Find where the given text appears and provide that cell's center as (X, Y) coordinate. 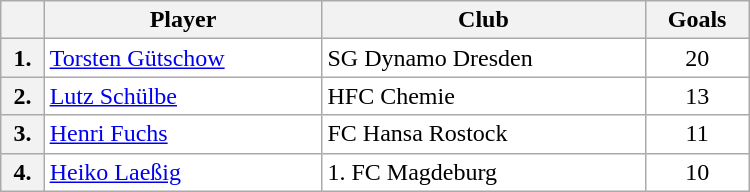
2. (22, 96)
10 (697, 172)
13 (697, 96)
FC Hansa Rostock (484, 134)
1. (22, 58)
Torsten Gütschow (183, 58)
Lutz Schülbe (183, 96)
4. (22, 172)
Henri Fuchs (183, 134)
HFC Chemie (484, 96)
1. FC Magdeburg (484, 172)
Club (484, 20)
SG Dynamo Dresden (484, 58)
11 (697, 134)
20 (697, 58)
Heiko Laeßig (183, 172)
Goals (697, 20)
3. (22, 134)
Player (183, 20)
